Return the [x, y] coordinate for the center point of the cell that contains the specified text.  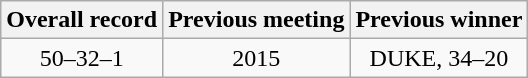
DUKE, 34–20 [439, 58]
2015 [256, 58]
Previous meeting [256, 20]
Previous winner [439, 20]
50–32–1 [82, 58]
Overall record [82, 20]
